Detect which cell encompasses the target text, then output its (x, y) center coordinate. 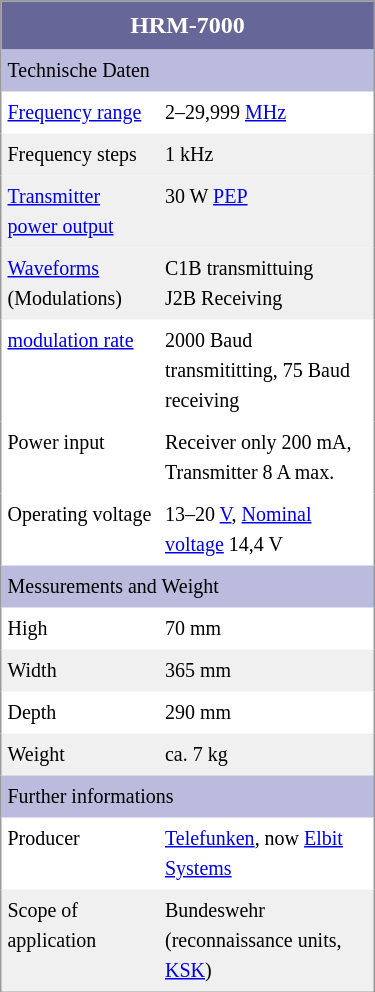
1 kHz (266, 154)
290 mm (266, 712)
C1B transmittuingJ2B Receiving (266, 283)
Width (80, 670)
Operating voltage (80, 529)
ca. 7 kg (266, 754)
Producer (80, 853)
Transmitter power output (80, 211)
Waveforms (Modulations) (80, 283)
2–29,999 MHz (266, 112)
Receiver only 200 mA, Transmitter 8 A max. (266, 457)
modulation rate (80, 370)
13–20 V, Nominal voltage 14,4 V (266, 529)
Frequency range (80, 112)
30 W PEP (266, 211)
High (80, 628)
Messurements and Weight (188, 586)
Power input (80, 457)
365 mm (266, 670)
Technische Daten (188, 71)
Weight (80, 754)
Telefunken, now Elbit Systems (266, 853)
Frequency steps (80, 154)
Depth (80, 712)
Bundeswehr (reconnaissance units, KSK) (266, 940)
Scope of application (80, 940)
70 mm (266, 628)
2000 Baud transmititting, 75 Baud receiving (266, 370)
Further informations (188, 796)
HRM-7000 (188, 26)
